Return (x, y) of the center of cell containing provided text 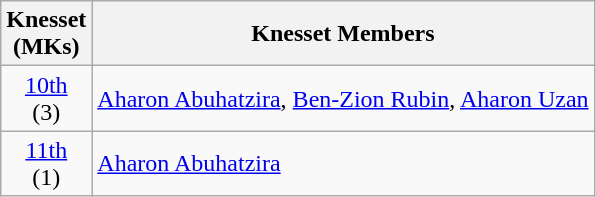
11th(1) (46, 164)
10th(3) (46, 98)
Knesset Members (343, 34)
Aharon Abuhatzira, Ben-Zion Rubin, Aharon Uzan (343, 98)
Aharon Abuhatzira (343, 164)
Knesset(MKs) (46, 34)
